Provide the [X, Y] coordinate of the cell's center where the given text is located.  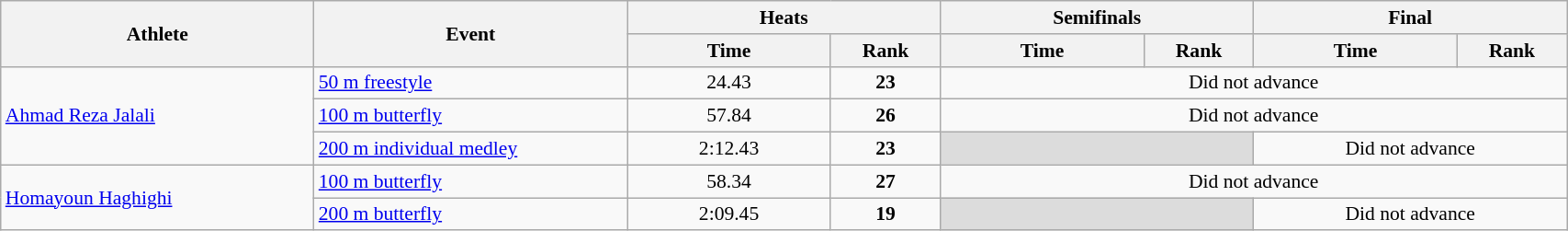
2:12.43 [729, 149]
24.43 [729, 83]
50 m freestyle [470, 83]
Homayoun Haghighi [158, 197]
57.84 [729, 116]
26 [886, 116]
Final [1411, 17]
Heats [784, 17]
58.34 [729, 181]
Semifinals [1097, 17]
Ahmad Reza Jalali [158, 116]
Athlete [158, 33]
Event [470, 33]
27 [886, 181]
2:09.45 [729, 214]
200 m butterfly [470, 214]
200 m individual medley [470, 149]
19 [886, 214]
